Extract the (x, y) coordinate from the center of the cell holding the provided text.  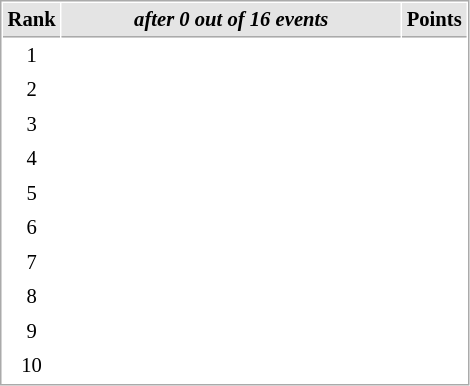
after 0 out of 16 events (232, 20)
Points (434, 20)
9 (32, 332)
7 (32, 262)
10 (32, 366)
1 (32, 56)
Rank (32, 20)
6 (32, 228)
2 (32, 90)
4 (32, 158)
3 (32, 124)
5 (32, 194)
8 (32, 296)
